Pinpoint the cell where the given text exists, returning its (X, Y) midpoint coordinate. 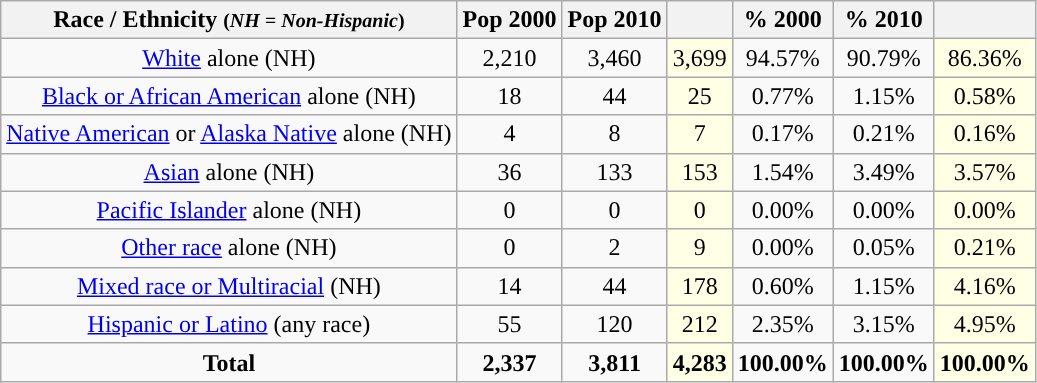
3.57% (984, 172)
3,460 (614, 58)
2,337 (510, 362)
133 (614, 172)
Black or African American alone (NH) (229, 96)
25 (700, 96)
% 2010 (884, 20)
Hispanic or Latino (any race) (229, 324)
Other race alone (NH) (229, 248)
0.17% (782, 134)
7 (700, 134)
3.49% (884, 172)
2,210 (510, 58)
212 (700, 324)
% 2000 (782, 20)
Pop 2000 (510, 20)
3.15% (884, 324)
White alone (NH) (229, 58)
0.60% (782, 286)
4 (510, 134)
3,699 (700, 58)
1.54% (782, 172)
Pacific Islander alone (NH) (229, 210)
14 (510, 286)
8 (614, 134)
Total (229, 362)
120 (614, 324)
4.16% (984, 286)
178 (700, 286)
0.77% (782, 96)
86.36% (984, 58)
2.35% (782, 324)
36 (510, 172)
Race / Ethnicity (NH = Non-Hispanic) (229, 20)
9 (700, 248)
0.05% (884, 248)
4,283 (700, 362)
3,811 (614, 362)
0.58% (984, 96)
94.57% (782, 58)
55 (510, 324)
Pop 2010 (614, 20)
2 (614, 248)
18 (510, 96)
Asian alone (NH) (229, 172)
Native American or Alaska Native alone (NH) (229, 134)
4.95% (984, 324)
Mixed race or Multiracial (NH) (229, 286)
90.79% (884, 58)
0.16% (984, 134)
153 (700, 172)
